Return the [X, Y] coordinate for the center point of the cell that contains the specified text.  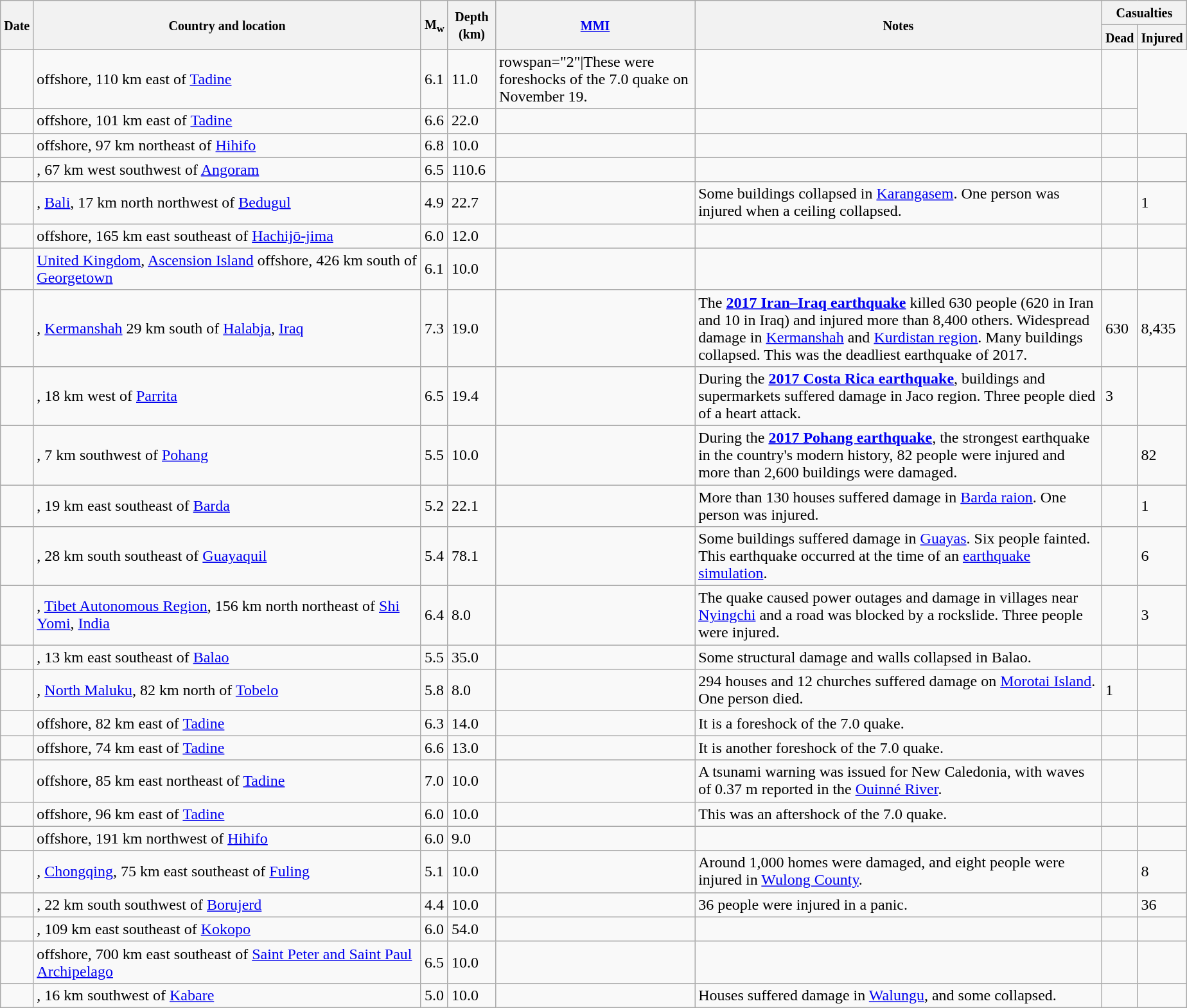
8,435 [1162, 328]
Mw [434, 25]
78.1 [471, 556]
6.4 [434, 615]
offshore, 74 km east of Tadine [227, 748]
110.6 [471, 170]
, 28 km south southeast of Guayaquil [227, 556]
, 67 km west southwest of Angoram [227, 170]
22.1 [471, 505]
, Chongqing, 75 km east southeast of Fuling [227, 871]
82 [1162, 455]
offshore, 97 km northeast of Hihifo [227, 145]
Date [17, 25]
630 [1120, 328]
Depth (km) [471, 25]
, 109 km east southeast of Kokopo [227, 929]
6.8 [434, 145]
offshore, 700 km east southeast of Saint Peter and Saint Paul Archipelago [227, 962]
5.4 [434, 556]
It is another foreshock of the 7.0 quake. [899, 748]
Some buildings collapsed in Karangasem. One person was injured when a ceiling collapsed. [899, 203]
Notes [899, 25]
6.3 [434, 723]
offshore, 110 km east of Tadine [227, 79]
This was an aftershock of the 7.0 quake. [899, 814]
offshore, 96 km east of Tadine [227, 814]
54.0 [471, 929]
5.0 [434, 995]
5.2 [434, 505]
9.0 [471, 838]
36 [1162, 905]
A tsunami warning was issued for New Caledonia, with waves of 0.37 m reported in the Ouinné River. [899, 781]
offshore, 191 km northwest of Hihifo [227, 838]
MMI [595, 25]
22.0 [471, 121]
4.9 [434, 203]
22.7 [471, 203]
Some structural damage and walls collapsed in Balao. [899, 657]
, 13 km east southeast of Balao [227, 657]
14.0 [471, 723]
Houses suffered damage in Walungu, and some collapsed. [899, 995]
7.0 [434, 781]
36 people were injured in a panic. [899, 905]
8 [1162, 871]
19.0 [471, 328]
7.3 [434, 328]
Injured [1162, 37]
294 houses and 12 churches suffered damage on Morotai Island. One person died. [899, 690]
, Bali, 17 km north northwest of Bedugul [227, 203]
, 18 km west of Parrita [227, 396]
The quake caused power outages and damage in villages near Nyingchi and a road was blocked by a rockslide. Three people were injured. [899, 615]
, 16 km southwest of Kabare [227, 995]
More than 130 houses suffered damage in Barda raion. One person was injured. [899, 505]
offshore, 165 km east southeast of Hachijō-jima [227, 236]
, 7 km southwest of Pohang [227, 455]
Dead [1120, 37]
5.1 [434, 871]
offshore, 101 km east of Tadine [227, 121]
35.0 [471, 657]
offshore, 82 km east of Tadine [227, 723]
During the 2017 Costa Rica earthquake, buildings and supermarkets suffered damage in Jaco region. Three people died of a heart attack. [899, 396]
, North Maluku, 82 km north of Tobelo [227, 690]
, Kermanshah 29 km south of Halabja, Iraq [227, 328]
5.8 [434, 690]
11.0 [471, 79]
4.4 [434, 905]
rowspan="2"|These were foreshocks of the 7.0 quake on November 19. [595, 79]
, 22 km south southwest of Borujerd [227, 905]
Country and location [227, 25]
12.0 [471, 236]
Around 1,000 homes were damaged, and eight people were injured in Wulong County. [899, 871]
Some buildings suffered damage in Guayas. Six people fainted. This earthquake occurred at the time of an earthquake simulation. [899, 556]
6 [1162, 556]
United Kingdom, Ascension Island offshore, 426 km south of Georgetown [227, 269]
, Tibet Autonomous Region, 156 km north northeast of Shi Yomi, India [227, 615]
, 19 km east southeast of Barda [227, 505]
Casualties [1144, 13]
19.4 [471, 396]
It is a foreshock of the 7.0 quake. [899, 723]
offshore, 85 km east northeast of Tadine [227, 781]
13.0 [471, 748]
